Detect which cell encompasses the target text, then output its (X, Y) center coordinate. 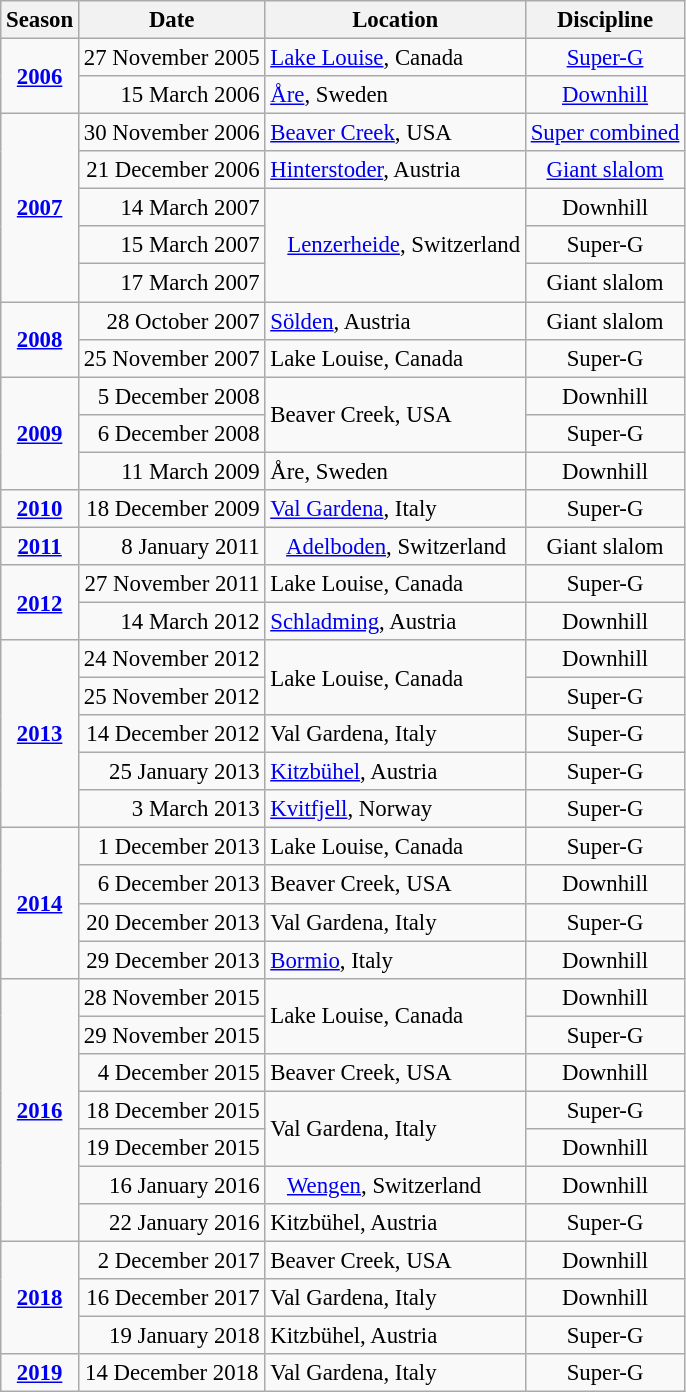
Date (171, 20)
Adelboden, Switzerland (395, 546)
20 December 2013 (171, 922)
28 November 2015 (171, 997)
8 January 2011 (171, 546)
25 November 2012 (171, 697)
2008 (40, 340)
4 December 2015 (171, 1073)
6 December 2013 (171, 885)
2007 (40, 208)
29 December 2013 (171, 960)
17 March 2007 (171, 283)
19 January 2018 (171, 1336)
Lenzerheide, Switzerland (395, 246)
14 December 2012 (171, 734)
Bormio, Italy (395, 960)
27 November 2011 (171, 584)
2009 (40, 434)
Sölden, Austria (395, 321)
Season (40, 20)
Wengen, Switzerland (395, 1185)
25 January 2013 (171, 772)
28 October 2007 (171, 321)
14 March 2007 (171, 208)
25 November 2007 (171, 358)
24 November 2012 (171, 659)
Kvitfjell, Norway (395, 809)
2006 (40, 76)
2014 (40, 903)
Location (395, 20)
15 March 2006 (171, 95)
5 December 2008 (171, 396)
2011 (40, 546)
1 December 2013 (171, 847)
22 January 2016 (171, 1223)
2016 (40, 1110)
30 November 2006 (171, 133)
2019 (40, 1373)
Hinterstoder, Austria (395, 170)
11 March 2009 (171, 471)
Super combined (604, 133)
19 December 2015 (171, 1148)
2 December 2017 (171, 1261)
3 March 2013 (171, 809)
2012 (40, 602)
Discipline (604, 20)
Schladming, Austria (395, 621)
15 March 2007 (171, 245)
14 March 2012 (171, 621)
2010 (40, 509)
29 November 2015 (171, 1035)
21 December 2006 (171, 170)
16 January 2016 (171, 1185)
27 November 2005 (171, 58)
6 December 2008 (171, 433)
18 December 2015 (171, 1110)
16 December 2017 (171, 1298)
2018 (40, 1298)
18 December 2009 (171, 509)
2013 (40, 734)
14 December 2018 (171, 1373)
